Detect which cell encompasses the target text, then output its [x, y] center coordinate. 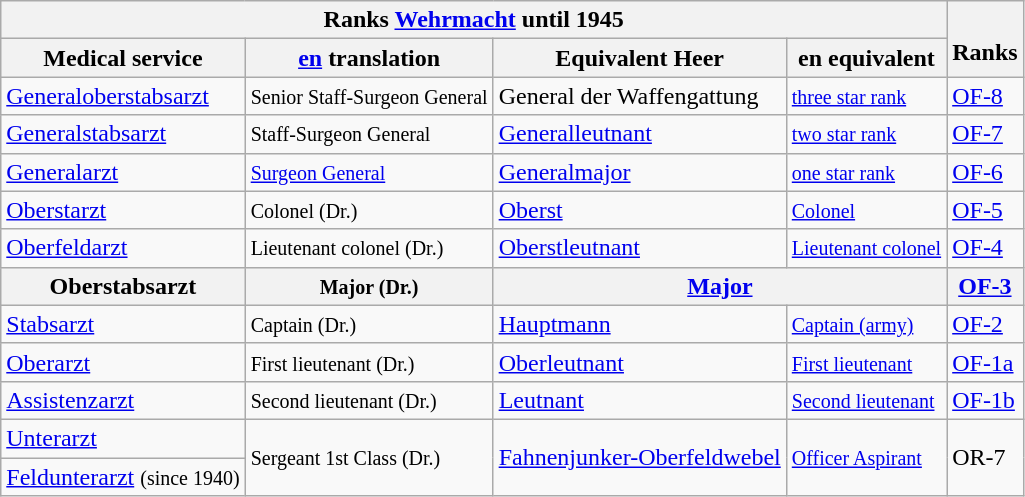
Ranks Wehrmacht until 1945 [474, 20]
First lieutenant (Dr.) [369, 362]
OF-6 [985, 172]
OF-7 [985, 134]
OF-1b [985, 400]
Fahnenjunker-Oberfeldwebel [640, 457]
Oberstabsarzt [123, 286]
three star rank [866, 96]
OF-2 [985, 324]
OR-7 [985, 457]
Oberarzt [123, 362]
Colonel [866, 210]
Major (Dr.) [369, 286]
Generaloberstabsarzt [123, 96]
OF-4 [985, 248]
First lieutenant [866, 362]
Oberstarzt [123, 210]
Lieutenant colonel [866, 248]
Hauptmann [640, 324]
Oberst [640, 210]
two star rank [866, 134]
OF-5 [985, 210]
Officer Aspirant [866, 457]
Leutnant [640, 400]
Oberfeldarzt [123, 248]
Second lieutenant (Dr.) [369, 400]
Senior Staff-Surgeon General [369, 96]
Generalstabsarzt [123, 134]
Generalmajor [640, 172]
Assistenzarzt [123, 400]
Generalarzt [123, 172]
en equivalent [866, 58]
Second lieutenant [866, 400]
OF-3 [985, 286]
Oberleutnant [640, 362]
Generalleutnant [640, 134]
Staff-Surgeon General [369, 134]
Medical service [123, 58]
Oberstleutnant [640, 248]
Feldunterarzt (since 1940) [123, 477]
OF-1a [985, 362]
Equivalent Heer [640, 58]
General der Waffengattung [640, 96]
Ranks [985, 39]
Captain (Dr.) [369, 324]
one star rank [866, 172]
Surgeon General [369, 172]
Colonel (Dr.) [369, 210]
OF-8 [985, 96]
Lieutenant colonel (Dr.) [369, 248]
Stabsarzt [123, 324]
Unterarzt [123, 438]
en translation [369, 58]
Major [720, 286]
Captain (army) [866, 324]
Sergeant 1st Class (Dr.) [369, 457]
